Return the [X, Y] coordinate for the center point of the cell that contains the specified text.  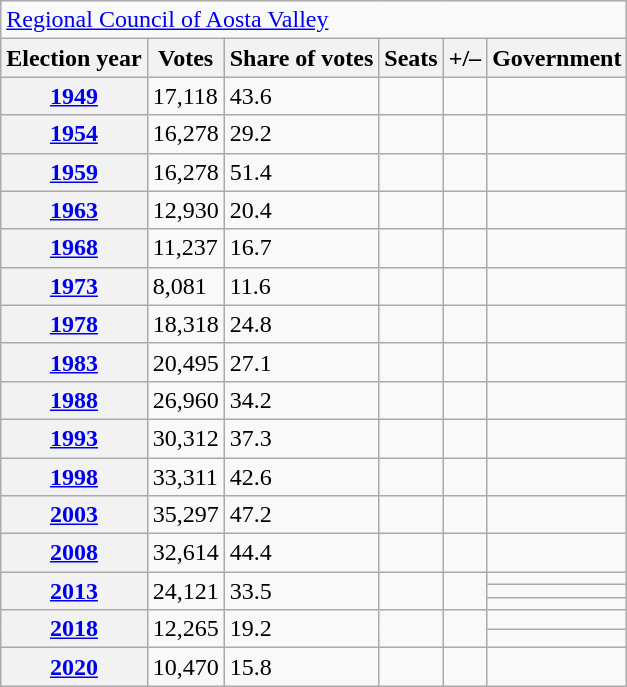
1993 [74, 438]
1959 [74, 172]
24,121 [186, 591]
1983 [74, 362]
8,081 [186, 286]
29.2 [302, 134]
32,614 [186, 553]
19.2 [302, 629]
Seats [411, 58]
12,265 [186, 629]
1954 [74, 134]
37.3 [302, 438]
Election year [74, 58]
12,930 [186, 210]
11.6 [302, 286]
30,312 [186, 438]
44.4 [302, 553]
1988 [74, 400]
1963 [74, 210]
2020 [74, 667]
1949 [74, 96]
+/– [464, 58]
1978 [74, 324]
27.1 [302, 362]
17,118 [186, 96]
10,470 [186, 667]
42.6 [302, 477]
2013 [74, 591]
33,311 [186, 477]
47.2 [302, 515]
51.4 [302, 172]
26,960 [186, 400]
2008 [74, 553]
Votes [186, 58]
20.4 [302, 210]
15.8 [302, 667]
20,495 [186, 362]
11,237 [186, 248]
2018 [74, 629]
34.2 [302, 400]
1998 [74, 477]
24.8 [302, 324]
43.6 [302, 96]
2003 [74, 515]
1968 [74, 248]
33.5 [302, 591]
16.7 [302, 248]
1973 [74, 286]
35,297 [186, 515]
18,318 [186, 324]
Share of votes [302, 58]
Regional Council of Aosta Valley [314, 20]
Government [557, 58]
